For the text-containing cell, return its midpoint in (X, Y) coordinate format. 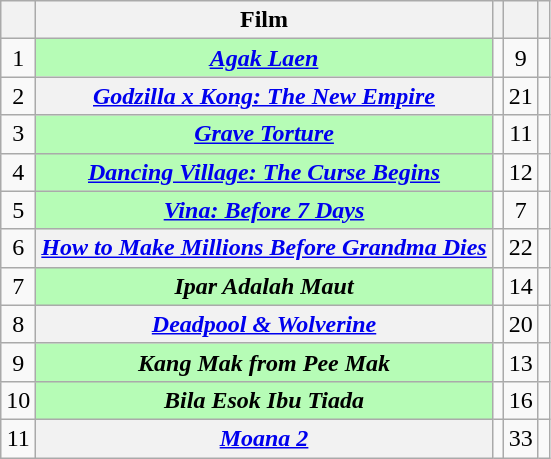
10 (18, 400)
2 (18, 96)
21 (520, 96)
16 (520, 400)
33 (520, 438)
5 (18, 210)
Grave Torture (264, 134)
20 (520, 324)
Film (264, 20)
13 (520, 362)
Godzilla x Kong: The New Empire (264, 96)
Bila Esok Ibu Tiada (264, 400)
Ipar Adalah Maut (264, 286)
1 (18, 58)
8 (18, 324)
6 (18, 248)
Deadpool & Wolverine (264, 324)
3 (18, 134)
12 (520, 172)
Agak Laen (264, 58)
Dancing Village: The Curse Begins (264, 172)
Vina: Before 7 Days (264, 210)
How to Make Millions Before Grandma Dies (264, 248)
4 (18, 172)
Moana 2 (264, 438)
22 (520, 248)
14 (520, 286)
Kang Mak from Pee Mak (264, 362)
